Locate the cell with the specified text and output its [X, Y] center coordinate. 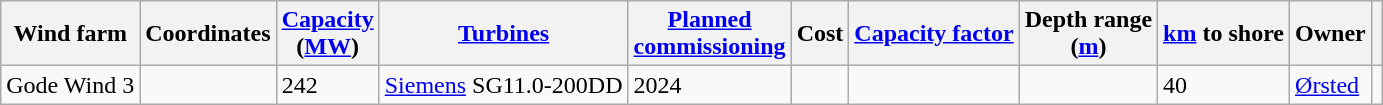
km to shore [1224, 34]
Wind farm [70, 34]
242 [328, 85]
Depth range (m) [1088, 34]
40 [1224, 85]
Planned commissioning [710, 34]
Turbines [504, 34]
Cost [820, 34]
Ørsted [1331, 85]
Coordinates [208, 34]
Gode Wind 3 [70, 85]
Siemens SG11.0-200DD [504, 85]
Capacity (MW) [328, 34]
Capacity factor [934, 34]
2024 [710, 85]
Owner [1331, 34]
